Find where the given text appears and provide that cell's center as [x, y] coordinate. 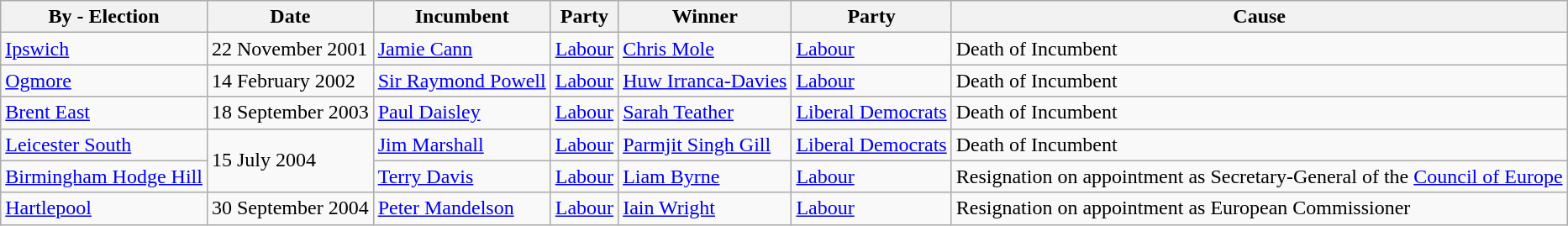
22 November 2001 [290, 49]
14 February 2002 [290, 81]
Ipswich [104, 49]
Leicester South [104, 145]
Liam Byrne [705, 176]
Resignation on appointment as European Commissioner [1259, 208]
Incumbent [462, 17]
Cause [1259, 17]
Sarah Teather [705, 113]
Birmingham Hodge Hill [104, 176]
Hartlepool [104, 208]
Sir Raymond Powell [462, 81]
Parmjit Singh Gill [705, 145]
By - Election [104, 17]
30 September 2004 [290, 208]
Jim Marshall [462, 145]
15 July 2004 [290, 160]
Ogmore [104, 81]
Resignation on appointment as Secretary-General of the Council of Europe [1259, 176]
Jamie Cann [462, 49]
Peter Mandelson [462, 208]
Chris Mole [705, 49]
18 September 2003 [290, 113]
Date [290, 17]
Iain Wright [705, 208]
Terry Davis [462, 176]
Winner [705, 17]
Paul Daisley [462, 113]
Brent East [104, 113]
Huw Irranca-Davies [705, 81]
